Pinpoint the cell where the given text exists, returning its (x, y) midpoint coordinate. 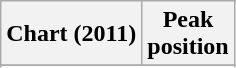
Peakposition (188, 34)
Chart (2011) (72, 34)
